From the cell containing the given text, extract its center point as [x, y] coordinate. 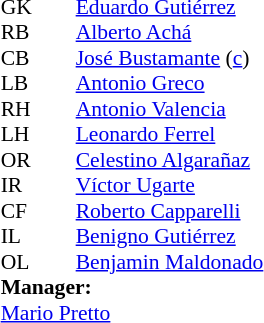
Antonio Valencia [170, 109]
LB [20, 83]
José Bustamante (c) [170, 58]
Antonio Greco [170, 83]
Leonardo Ferrel [170, 135]
Benigno Gutiérrez [170, 237]
IL [20, 237]
Benjamin Maldonado [170, 262]
CB [20, 58]
OL [20, 262]
RB [20, 33]
Manager: [132, 287]
Alberto Achá [170, 33]
IR [20, 185]
Víctor Ugarte [170, 185]
Celestino Algarañaz [170, 160]
RH [20, 109]
LH [20, 135]
Roberto Capparelli [170, 211]
CF [20, 211]
OR [20, 160]
